Search for the cell housing the specified text and yield its (X, Y) center coordinate. 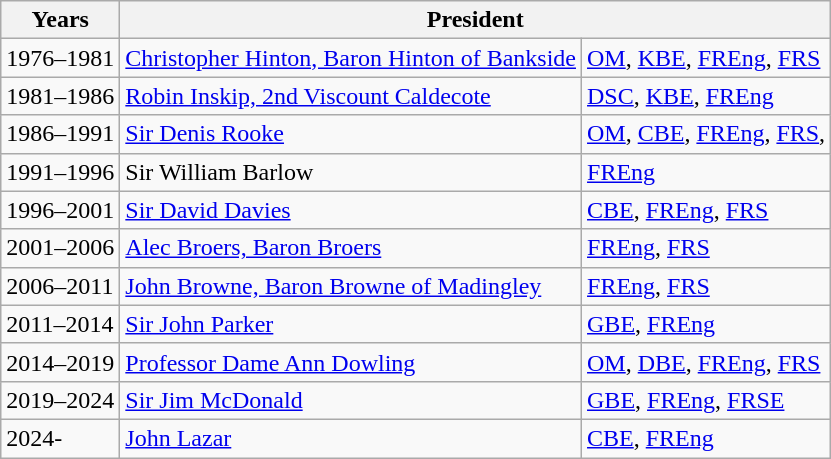
1976–1981 (60, 58)
2014–2019 (60, 362)
Sir David Davies (351, 210)
2011–2014 (60, 324)
FREng (706, 172)
Sir Denis Rooke (351, 134)
Alec Broers, Baron Broers (351, 248)
President (476, 20)
2024- (60, 438)
1981–1986 (60, 96)
Sir William Barlow (351, 172)
Years (60, 20)
1996–2001 (60, 210)
John Lazar (351, 438)
OM, CBE, FREng, FRS, (706, 134)
Sir John Parker (351, 324)
2001–2006 (60, 248)
OM, DBE, FREng, FRS (706, 362)
1986–1991 (60, 134)
2006–2011 (60, 286)
2019–2024 (60, 400)
DSC, KBE, FREng (706, 96)
GBE, FREng, FRSE (706, 400)
Sir Jim McDonald (351, 400)
Robin Inskip, 2nd Viscount Caldecote (351, 96)
CBE, FREng (706, 438)
John Browne, Baron Browne of Madingley (351, 286)
OM, KBE, FREng, FRS (706, 58)
GBE, FREng (706, 324)
1991–1996 (60, 172)
Professor Dame Ann Dowling (351, 362)
CBE, FREng, FRS (706, 210)
Christopher Hinton, Baron Hinton of Bankside (351, 58)
